Pinpoint the cell where the given text exists, returning its (x, y) midpoint coordinate. 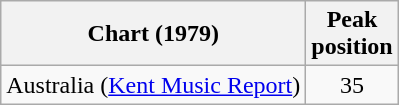
35 (352, 85)
Peakposition (352, 34)
Australia (Kent Music Report) (154, 85)
Chart (1979) (154, 34)
